Scan for the cell matching the given text and deliver its (x, y) coordinate at center. 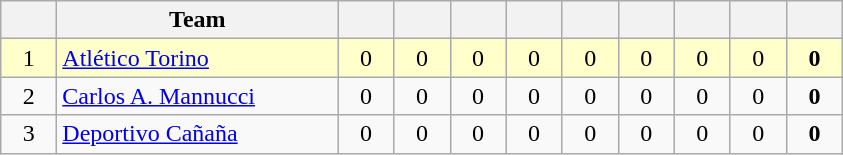
Team (198, 20)
Atlético Torino (198, 58)
2 (29, 96)
Carlos A. Mannucci (198, 96)
Deportivo Cañaña (198, 134)
1 (29, 58)
3 (29, 134)
